Extract the (X, Y) coordinate from the center of the cell holding the provided text.  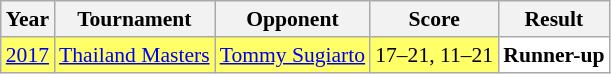
Opponent (293, 19)
Score (434, 19)
Year (28, 19)
Runner-up (554, 55)
Tournament (134, 19)
2017 (28, 55)
Tommy Sugiarto (293, 55)
Result (554, 19)
Thailand Masters (134, 55)
17–21, 11–21 (434, 55)
